Find where the given text appears and provide that cell's center as [x, y] coordinate. 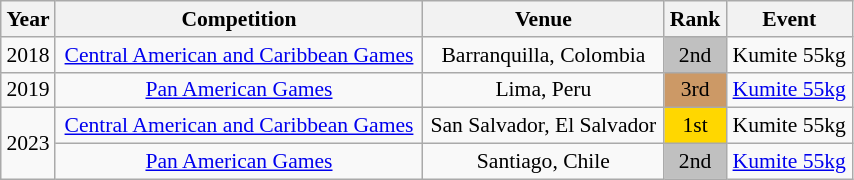
3rd [695, 90]
Venue [544, 19]
Santiago, Chile [544, 162]
Event [789, 19]
Lima, Peru [544, 90]
1st [695, 126]
2018 [28, 55]
Rank [695, 19]
San Salvador, El Salvador [544, 126]
Competition [238, 19]
Barranquilla, Colombia [544, 55]
Year [28, 19]
2023 [28, 144]
2019 [28, 90]
